Locate the cell with the specified text and output its [X, Y] center coordinate. 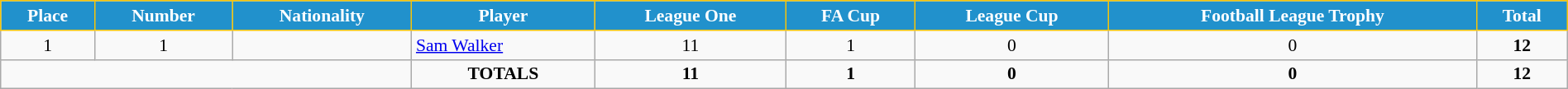
League Cup [1011, 16]
Nationality [323, 16]
Football League Trophy [1293, 16]
Player [503, 16]
Total [1522, 16]
Number [163, 16]
Sam Walker [503, 45]
Place [48, 16]
League One [691, 16]
FA Cup [850, 16]
TOTALS [503, 74]
